Detect which cell encompasses the target text, then output its [x, y] center coordinate. 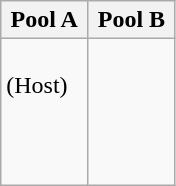
Pool B [132, 20]
Pool A [44, 20]
(Host) [44, 112]
